Search for the cell housing the specified text and yield its (X, Y) center coordinate. 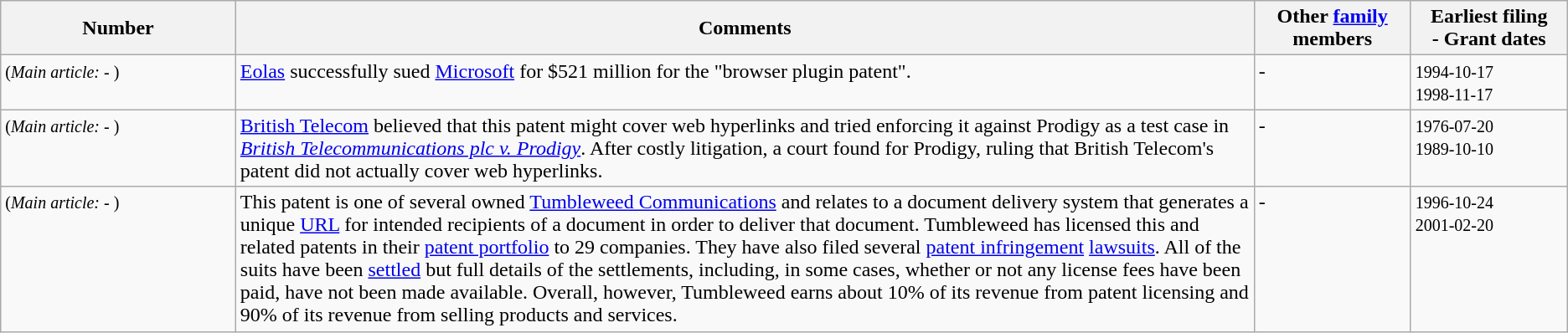
Earliest filing - Grant dates (1489, 28)
Eolas successfully sued Microsoft for $521 million for the "browser plugin patent". (745, 82)
1994-10-17 1998-11-17 (1489, 82)
1996-10-24 2001-02-20 (1489, 259)
Comments (745, 28)
1976-07-20 1989-10-10 (1489, 148)
Other family members (1332, 28)
Number (119, 28)
